Return the (x, y) coordinate for the center point of the cell that contains the specified text.  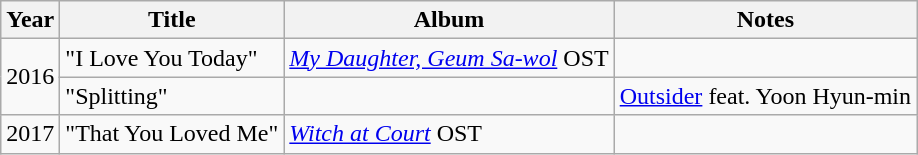
Notes (765, 20)
Title (172, 20)
"I Love You Today" (172, 58)
Album (449, 20)
2016 (30, 77)
2017 (30, 134)
Year (30, 20)
My Daughter, Geum Sa-wol OST (449, 58)
Witch at Court OST (449, 134)
"That You Loved Me" (172, 134)
"Splitting" (172, 96)
Outsider feat. Yoon Hyun-min (765, 96)
